Detect which cell encompasses the target text, then output its (X, Y) center coordinate. 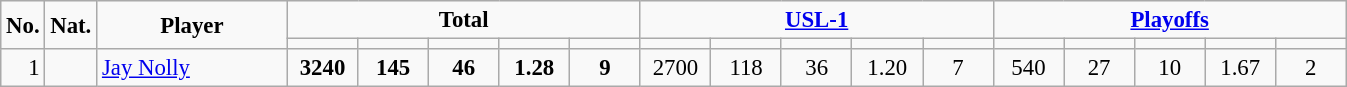
27 (1100, 68)
46 (464, 68)
7 (958, 68)
9 (606, 68)
2700 (676, 68)
Nat. (71, 25)
118 (746, 68)
10 (1170, 68)
540 (1028, 68)
2 (1312, 68)
145 (394, 68)
No. (23, 25)
Playoffs (1170, 20)
Total (464, 20)
36 (816, 68)
1 (23, 68)
1.20 (888, 68)
3240 (322, 68)
USL-1 (816, 20)
1.28 (534, 68)
Player (192, 25)
Jay Nolly (192, 68)
1.67 (1240, 68)
